Output the [X, Y] coordinate of the center of the cell containing the given text.  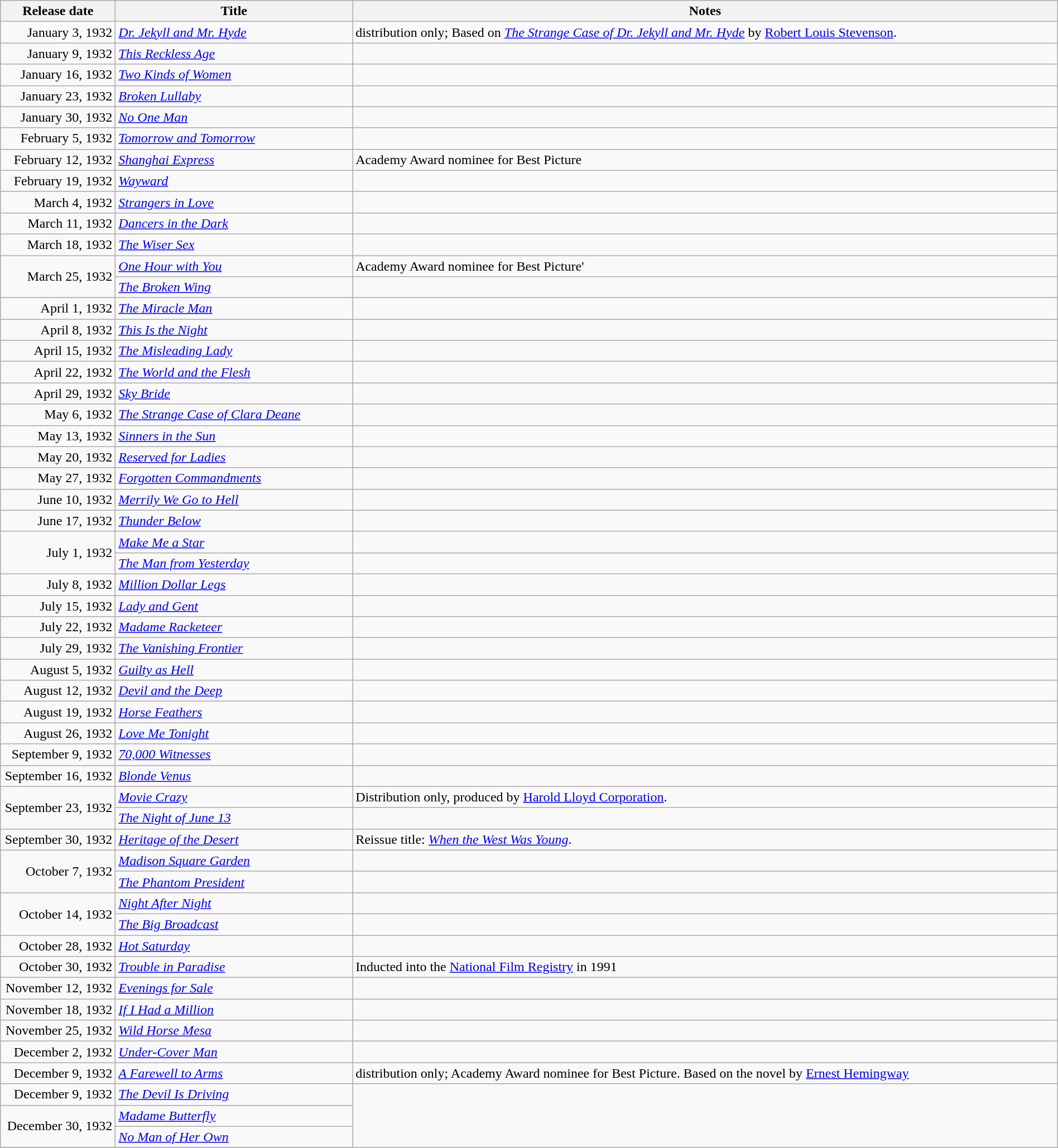
Wayward [234, 181]
distribution only; Academy Award nominee for Best Picture. Based on the novel by Ernest Hemingway [705, 1073]
Heritage of the Desert [234, 839]
Reissue title: When the West Was Young. [705, 839]
October 30, 1932 [58, 967]
July 15, 1932 [58, 606]
Horse Feathers [234, 712]
Trouble in Paradise [234, 967]
If I Had a Million [234, 1010]
The Phantom President [234, 882]
August 26, 1932 [58, 733]
Release date [58, 11]
January 9, 1932 [58, 54]
The Devil Is Driving [234, 1094]
December 2, 1932 [58, 1052]
August 12, 1932 [58, 691]
Dr. Jekyll and Mr. Hyde [234, 32]
Make Me a Star [234, 542]
February 12, 1932 [58, 160]
Forgotten Commandments [234, 478]
January 3, 1932 [58, 32]
January 30, 1932 [58, 117]
Merrily We Go to Hell [234, 499]
Academy Award nominee for Best Picture' [705, 266]
Madame Racketeer [234, 627]
The Miracle Man [234, 309]
April 29, 1932 [58, 393]
June 10, 1932 [58, 499]
Notes [705, 11]
September 23, 1932 [58, 808]
Title [234, 11]
March 4, 1932 [58, 202]
September 16, 1932 [58, 776]
Distribution only, produced by Harold Lloyd Corporation. [705, 797]
Devil and the Deep [234, 691]
March 25, 1932 [58, 277]
Reserved for Ladies [234, 457]
May 27, 1932 [58, 478]
Sinners in the Sun [234, 436]
February 5, 1932 [58, 138]
This Reckless Age [234, 54]
July 29, 1932 [58, 649]
70,000 Witnesses [234, 755]
Strangers in Love [234, 202]
The Vanishing Frontier [234, 649]
Under-Cover Man [234, 1052]
May 13, 1932 [58, 436]
April 8, 1932 [58, 330]
October 28, 1932 [58, 946]
distribution only; Based on The Strange Case of Dr. Jekyll and Mr. Hyde by Robert Louis Stevenson. [705, 32]
Tomorrow and Tomorrow [234, 138]
October 7, 1932 [58, 871]
August 19, 1932 [58, 712]
November 12, 1932 [58, 988]
December 30, 1932 [58, 1126]
Broken Lullaby [234, 96]
Sky Bride [234, 393]
Dancers in the Dark [234, 223]
September 9, 1932 [58, 755]
January 16, 1932 [58, 75]
The Big Broadcast [234, 924]
The Night of June 13 [234, 818]
The Strange Case of Clara Deane [234, 415]
Million Dollar Legs [234, 584]
September 30, 1932 [58, 839]
Love Me Tonight [234, 733]
The Wiser Sex [234, 244]
April 15, 1932 [58, 351]
July 22, 1932 [58, 627]
January 23, 1932 [58, 96]
Madame Butterfly [234, 1116]
A Farewell to Arms [234, 1073]
May 20, 1932 [58, 457]
Inducted into the National Film Registry in 1991 [705, 967]
Hot Saturday [234, 946]
Academy Award nominee for Best Picture [705, 160]
July 1, 1932 [58, 553]
Guilty as Hell [234, 670]
No Man of Her Own [234, 1137]
Shanghai Express [234, 160]
The Misleading Lady [234, 351]
The World and the Flesh [234, 372]
October 14, 1932 [58, 914]
Night After Night [234, 903]
November 18, 1932 [58, 1010]
Thunder Below [234, 521]
Two Kinds of Women [234, 75]
March 18, 1932 [58, 244]
June 17, 1932 [58, 521]
The Broken Wing [234, 287]
July 8, 1932 [58, 584]
This Is the Night [234, 330]
Movie Crazy [234, 797]
March 11, 1932 [58, 223]
April 22, 1932 [58, 372]
Lady and Gent [234, 606]
No One Man [234, 117]
Blonde Venus [234, 776]
Madison Square Garden [234, 861]
Evenings for Sale [234, 988]
May 6, 1932 [58, 415]
February 19, 1932 [58, 181]
One Hour with You [234, 266]
November 25, 1932 [58, 1031]
The Man from Yesterday [234, 563]
April 1, 1932 [58, 309]
August 5, 1932 [58, 670]
Wild Horse Mesa [234, 1031]
